Pinpoint the cell where the given text exists, returning its [x, y] midpoint coordinate. 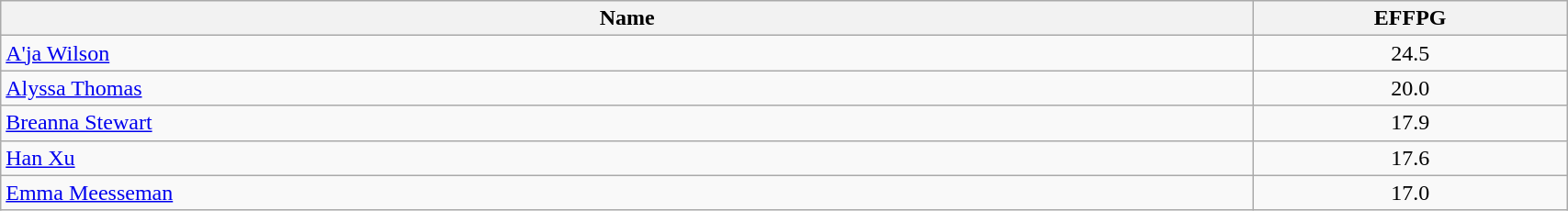
Alyssa Thomas [627, 88]
Emma Meesseman [627, 193]
Han Xu [627, 158]
17.0 [1411, 193]
17.9 [1411, 123]
Breanna Stewart [627, 123]
EFFPG [1411, 18]
24.5 [1411, 53]
Name [627, 18]
20.0 [1411, 88]
17.6 [1411, 158]
A'ja Wilson [627, 53]
